Determine the (x, y) coordinate at the center of the cell enclosing the given text.  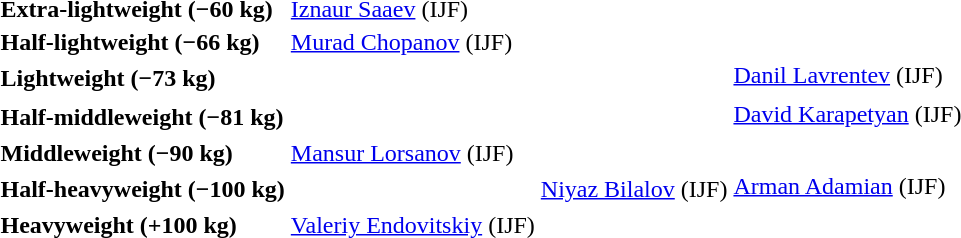
Mansur Lorsanov (IJF) (412, 153)
Niyaz Bilalov (IJF) (634, 189)
Murad Chopanov (IJF) (412, 42)
